Pinpoint the cell where the given text exists, returning its [x, y] midpoint coordinate. 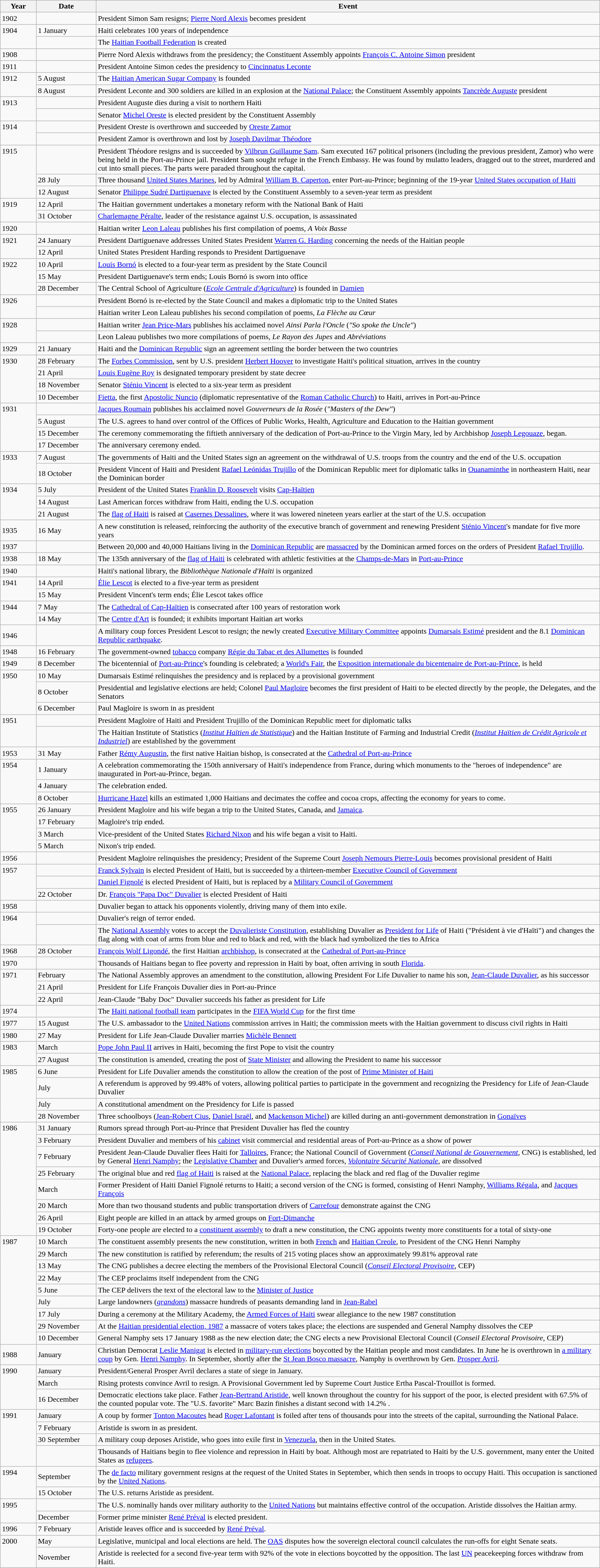
14 April [66, 583]
26 April [66, 1217]
President Duvalier and members of his cabinet visit commercial and residential areas of Port-au-Prince as a show of power [348, 1140]
May [66, 1541]
1968 [18, 951]
1941 [18, 589]
1995 [18, 1511]
28 December [66, 288]
16 May [66, 530]
Aristide is sworn in as president. [348, 1428]
President Simon Sam resigns; Pierre Nord Alexis becomes president [348, 18]
The CEP delivers the text of the electoral law to the Minister of Justice [348, 1290]
5 July [66, 490]
1929 [18, 349]
President Magloire relinquishes the presidency; President of the Supreme Court Joseph Nemours Pierre-Louis becomes provisional president of Haiti [348, 858]
17 February [66, 822]
30 September [66, 1440]
The bicentennial of Port-au-Prince's founding is celebrated; a World's Fair, the Exposition internationale du bicentenaire de Port-au-Prince, is held [348, 664]
1931 [18, 427]
1987 [18, 1290]
December [66, 1517]
The Haiti national football team participates in the FIFA World Cup for the first time [348, 1011]
12 August [66, 192]
President Bornó is re-elected by the State Council and makes a diplomatic trip to the United States [348, 300]
The CNG publishes a decree electing the members of the Provisional Electoral Council (Conseil Electoral Provisoire, CEP) [348, 1266]
Jean-Claude "Baby Doc" Duvalier succeeds his father as president for Life [348, 999]
President for Life Duvalier amends the constitution to allow the creation of the post of Prime Minister of Haiti [348, 1072]
The constitution is amended, creating the post of State Minister and allowing the President to name his successor [348, 1059]
November [66, 1557]
22 May [66, 1278]
Haiti celebrates 100 years of independence [348, 30]
18 October [66, 474]
5 June [66, 1290]
20 March [66, 1205]
Hurricane Hazel kills an estimated 1,000 Haitians and decimates the coffee and cocoa crops, affecting the economy for years to come. [348, 798]
1958 [18, 906]
Large landowners (grandons) massacre hundreds of peasants demanding land in Jean-Rabel [348, 1302]
Date [66, 6]
1991 [18, 1438]
1954 [18, 781]
14 May [66, 619]
Haitian writer Jean Price-Mars publishes his acclaimed novel Ainsi Parla l'Oncle ("So spoke the Uncle") [348, 325]
5 March [66, 846]
Year [18, 6]
1964 [18, 928]
The celebration ended. [348, 786]
27 August [66, 1059]
The U.S. agrees to hand over control of the Offices of Public Works, Health, Agriculture and Education to the Haitian government [348, 421]
1920 [18, 228]
28 February [66, 361]
United States President Harding responds to President Dartiguenave [348, 252]
16 December [66, 1399]
During a ceremony at the Military Academy, the Armed Forces of Haiti swear allegiance to the new 1987 constitution [348, 1314]
21 August [66, 514]
Haitian writer Leon Laleau publishes his first compilation of poems, A Voix Basse [348, 228]
4 January [66, 786]
10 May [66, 676]
Daniel Fignolé is elected President of Haiti, but is replaced by a Military Council of Government [348, 882]
1912 [18, 85]
29 November [66, 1326]
The Cathedral of Cap-Haïtien is consecrated after 100 years of restoration work [348, 607]
The Central School of Agriculture (Ecole Centrale d'Agriculture) is founded in Damien [348, 288]
Fietta, the first Apostolic Nuncio (diplomatic representative of the Roman Catholic Church) to Haiti, arrives in Port-au-Prince [348, 397]
1938 [18, 559]
More than two thousand students and public transportation drivers of Carrefour demonstrate against the CNG [348, 1205]
1950 [18, 692]
17 July [66, 1314]
24 January [66, 240]
7 May [66, 607]
1994 [18, 1483]
Dumarsais Estimé relinquishes the presidency and is replaced by a provisional government [348, 676]
President Dartiguenave addresses United States President Warren G. Harding concerning the needs of the Haitian people [348, 240]
31 May [66, 753]
2000 [18, 1552]
President Dartiguenave's term ends; Louis Bornó is sworn into office [348, 276]
The ceremony commemorating the fiftieth anniversary of the dedication of Port-au-Prince to the Virgin Mary, led by Archbishop Joseph Legouaze, began. [348, 433]
Thousands of Haitians began to flee poverty and repression in Haiti by boat, often arriving in south Florida. [348, 963]
President for Life François Duvalier dies in Port-au-Prince [348, 987]
3 March [66, 834]
President for Life Jean-Claude Duvalier marries Michèle Bennett [348, 1035]
Louis Eugène Roy is designated temporary president by state decree [348, 373]
Haiti and the Dominican Republic sign an agreement settling the border between the two countries [348, 349]
The 135th anniversary of the flag of Haiti is celebrated with athletic festivities at the Champs-de-Mars in Port-au-Prince [348, 559]
The flag of Haiti is raised at Casernes Dessalines, where it was lowered nineteen years earlier at the start of the U.S. occupation [348, 514]
21 January [66, 349]
Franck Sylvain is elected President of Haiti, but is succeeded by a thirteen-member Executive Council of Government [348, 870]
1913 [18, 109]
The Centre d'Art is founded; it exhibits important Haitian art works [348, 619]
President Antoine Simon cedes the presidency to Cincinnatus Leconte [348, 66]
1930 [18, 379]
1914 [18, 133]
Senator Michel Oreste is elected president by the Constituent Assembly [348, 115]
15 August [66, 1023]
1988 [18, 1355]
Louis Bornó is elected to a four-year term as president by the State Council [348, 264]
1990 [18, 1387]
Former prime minister René Préval is elected president. [348, 1517]
1908 [18, 54]
Eight people are killed in an attack by armed groups on Fort-Dimanche [348, 1217]
29 March [66, 1254]
1953 [18, 753]
Last American forces withdraw from Haiti, ending the U.S. occupation [348, 502]
Three schoolboys (Jean-Robert Cius, Daniel Israël, and Mackenson Michel) are killed during an anti-government demonstration in Gonaïves [348, 1116]
President Auguste dies during a visit to northern Haiti [348, 103]
The constituent assembly presents the new constitution, written in both French and Haitian Creole, to President of the CNG Henri Namphy [348, 1242]
1974 [18, 1011]
1980 [18, 1035]
Paul Magloire is sworn in as president [348, 708]
The CEP proclaims itself independent from the CNG [348, 1278]
1933 [18, 467]
6 June [66, 1072]
February [66, 975]
18 May [66, 559]
1928 [18, 331]
Senator Sténio Vincent is elected to a six-year term as president [348, 385]
1946 [18, 635]
1970 [18, 963]
A military coup deposes Aristide, who goes into exile first in Venezuela, then in the United States. [348, 1440]
19 October [66, 1230]
Jacques Roumain publishes his acclaimed novel Gouverneurs de la Rosée ("Masters of the Dew") [348, 409]
Dr. François "Papa Doc" Duvalier is elected President of Haiti [348, 894]
27 May [66, 1035]
1944 [18, 613]
1957 [18, 882]
Rumors spread through Port-au-Prince that President Duvalier has fled the country [348, 1128]
Nixon's trip ended. [348, 846]
1915 [18, 172]
15 December [66, 433]
1902 [18, 18]
1983 [18, 1053]
1937 [18, 547]
Leon Laleau publishes two more compilations of poems, Le Rayon des Jupes and Abréviations [348, 337]
President Leconte and 300 soldiers are killed in an explosion at the National Palace; the Constituent Assembly appoints Tancrède Auguste president [348, 91]
Duvalier began to attack his opponents violently, driving many of them into exile. [348, 906]
The new constitution is ratified by referendum; the results of 215 voting places show an approximately 99.81% approval rate [348, 1254]
Vice-president of the United States Richard Nixon and his wife began a visit to Haiti. [348, 834]
18 November [66, 385]
28 November [66, 1116]
François Wolf Ligondé, the first Haitian archbishop, is consecrated at the Cathedral of Port-au-Prince [348, 951]
The Forbes Commission, sent by U.S. president Herbert Hoover to investigate Haiti's political situation, arrives in the country [348, 361]
At the Haitian presidential election, 1987 a massacre of voters takes place; the elections are suspended and General Namphy dissolves the CEP [348, 1326]
10 March [66, 1242]
Aristide leaves office and is succeeded by René Préval. [348, 1529]
28 October [66, 951]
10 April [66, 264]
1956 [18, 858]
Pope John Paul II arrives in Haiti, becoming the first Pope to visit the country [348, 1047]
16 February [66, 652]
1940 [18, 571]
1921 [18, 246]
1949 [18, 664]
A constitutional amendment on the Presidency for Life is passed [348, 1104]
8 December [66, 664]
September [66, 1477]
1996 [18, 1529]
Senator Philippe Sudré Dartiguenave is elected by the Constituent Assembly to a seven-year term as president [348, 192]
25 February [66, 1173]
1985 [18, 1094]
26 January [66, 810]
1951 [18, 731]
1926 [18, 307]
The governments of Haiti and the United States sign an agreement on the withdrawal of U.S. troops from the country and the end of the U.S. occupation [348, 457]
The Haitian Football Federation is created [348, 42]
President Oreste is overthrown and succeeded by Oreste Zamor [348, 127]
President Vincent's term ends; Élie Lescot takes office [348, 595]
1948 [18, 652]
22 October [66, 894]
Haiti's national library, the Bibliothèque Nationale d'Haïti is organized [348, 571]
31 October [66, 216]
Event [348, 6]
1911 [18, 66]
General Namphy sets 17 January 1988 as the new election date; the CNG elects a new Provisional Electoral Council (Conseil Electoral Provisoire, CEP) [348, 1338]
1977 [18, 1023]
1904 [18, 36]
The U.S. returns Aristide as president. [348, 1493]
President of the United States Franklin D. Roosevelt visits Cap-Haïtien [348, 490]
13 May [66, 1266]
Charlemagne Péralte, leader of the resistance against U.S. occupation, is assassinated [348, 216]
1934 [18, 502]
1971 [18, 987]
17 December [66, 445]
14 August [66, 502]
1986 [18, 1179]
President/General Prosper Avril declares a state of siege in January. [348, 1371]
1935 [18, 530]
Duvalier's reign of terror ended. [348, 918]
The Haitian American Sugar Company is founded [348, 79]
3 February [66, 1140]
The anniversary ceremony ended. [348, 445]
31 January [66, 1128]
President Zamor is overthrown and lost by Joseph Davilmar Théodore [348, 139]
1919 [18, 210]
President Magloire and his wife began a trip to the United States, Canada, and Jamaica. [348, 810]
7 August [66, 457]
Magloire's trip ended. [348, 822]
Father Rémy Augustin, the first native Haitian bishop, is consecrated at the Cathedral of Port-au-Prince [348, 753]
28 July [66, 180]
The Haitian government undertakes a monetary reform with the National Bank of Haiti [348, 204]
Élie Lescot is elected to a five-year term as president [348, 583]
6 December [66, 708]
1955 [18, 828]
Pierre Nord Alexis withdraws from the presidency; the Constituent Assembly appoints François C. Antoine Simon president [348, 54]
22 April [66, 999]
The original blue and red flag of Haiti is raised at the National Palace, replacing the black and red flag of the Duvalier regime [348, 1173]
Rising protests convince Avril to resign. A Provisional Government led by Supreme Court Justice Ertha Pascal-Trouillot is formed. [348, 1383]
Haitian writer Leon Laleau publishes his second compilation of poems, La Flèche au Cœur [348, 313]
15 October [66, 1493]
President Magloire of Haiti and President Trujillo of the Dominican Republic meet for diplomatic talks [348, 720]
The government-owned tobacco company Régie du Tabac et des Allumettes is founded [348, 652]
1922 [18, 276]
8 August [66, 91]
